Locate the cell with the specified text and output its [x, y] center coordinate. 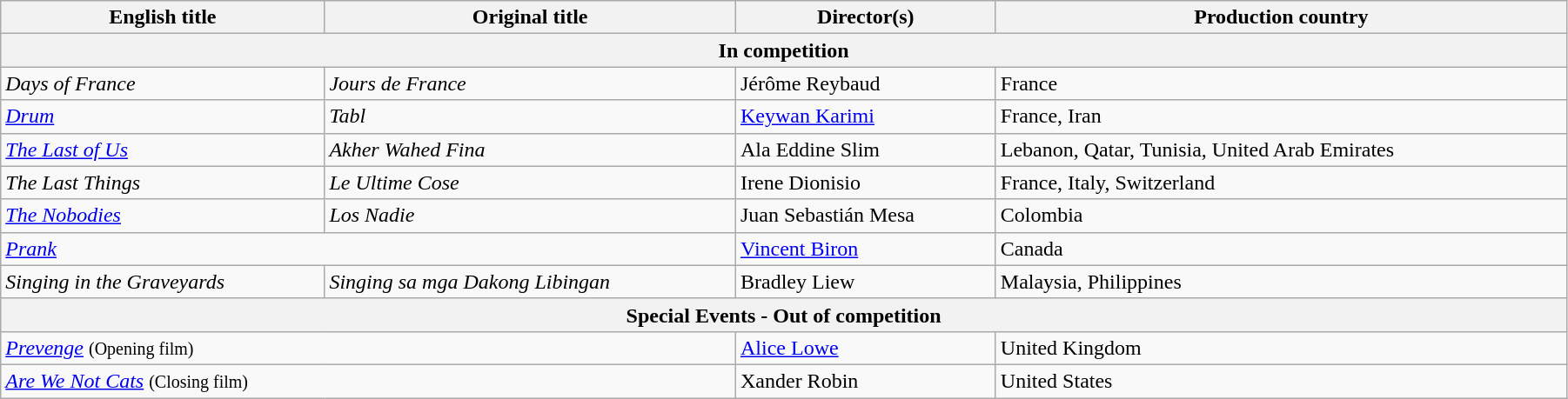
Malaysia, Philippines [1281, 282]
Prank [369, 249]
Akher Wahed Fina [531, 150]
In competition [784, 50]
United States [1281, 381]
Canada [1281, 249]
Bradley Liew [865, 282]
Are We Not Cats (Closing film) [369, 381]
Tabl [531, 116]
Singing sa mga Dakong Libingan [531, 282]
France [1281, 83]
Prevenge (Opening film) [369, 348]
Xander Robin [865, 381]
Drum [163, 116]
Ala Eddine Slim [865, 150]
Jérôme Reybaud [865, 83]
Colombia [1281, 216]
English title [163, 17]
France, Italy, Switzerland [1281, 183]
Jours de France [531, 83]
Lebanon, Qatar, Tunisia, United Arab Emirates [1281, 150]
The Last Things [163, 183]
The Nobodies [163, 216]
Irene Dionisio [865, 183]
Special Events - Out of competition [784, 315]
United Kingdom [1281, 348]
Keywan Karimi [865, 116]
Juan Sebastián Mesa [865, 216]
Original title [531, 17]
Le Ultime Cose [531, 183]
Director(s) [865, 17]
Days of France [163, 83]
France, Iran [1281, 116]
Alice Lowe [865, 348]
Singing in the Graveyards [163, 282]
Production country [1281, 17]
Vincent Biron [865, 249]
Los Nadie [531, 216]
The Last of Us [163, 150]
